Provide the [X, Y] coordinate of the cell's center where the given text is located.  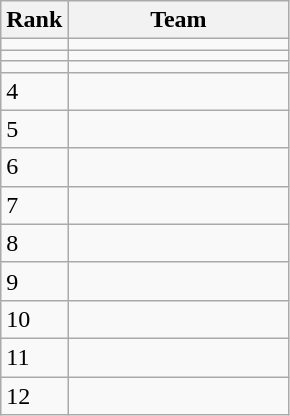
7 [34, 205]
12 [34, 395]
9 [34, 281]
8 [34, 243]
4 [34, 91]
5 [34, 129]
6 [34, 167]
Rank [34, 20]
Team [178, 20]
10 [34, 319]
11 [34, 357]
